Scan for the cell matching the given text and deliver its [x, y] coordinate at center. 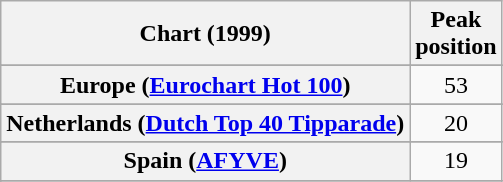
19 [456, 161]
Europe (Eurochart Hot 100) [206, 85]
Spain (AFYVE) [206, 161]
Chart (1999) [206, 34]
20 [456, 123]
53 [456, 85]
Netherlands (Dutch Top 40 Tipparade) [206, 123]
Peakposition [456, 34]
